Extract the (X, Y) coordinate from the center of the cell holding the provided text.  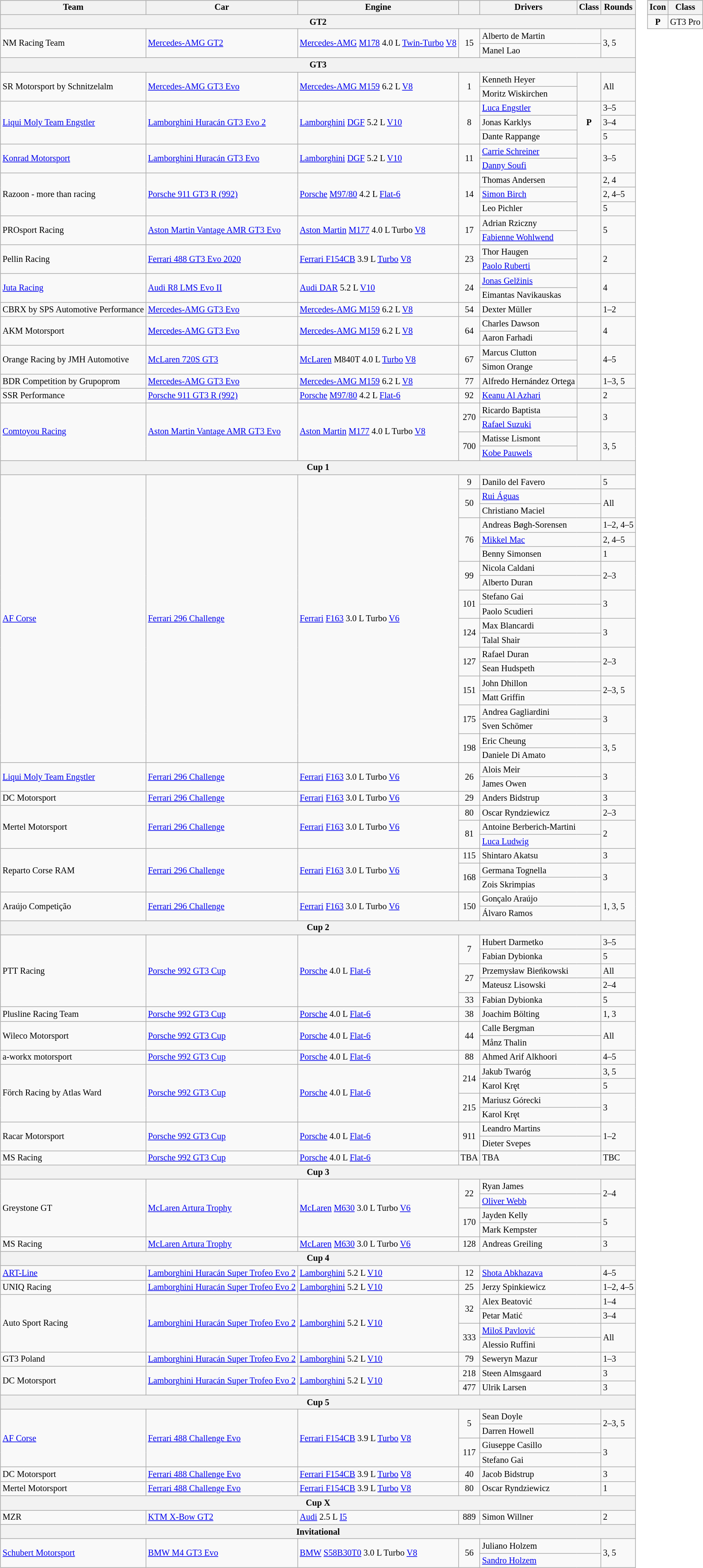
Mercedes-AMG M178 4.0 L Twin-Turbo V8 (378, 44)
Dieter Svepes (541, 1143)
81 (469, 834)
Daniele Di Amato (541, 755)
67 (469, 360)
Kenneth Heyer (529, 79)
88 (469, 1057)
Schubert Motorsport (73, 1553)
Ricardo Baptista (529, 410)
Eimantas Navikauskas (529, 295)
2, 4 (618, 180)
Keanu Al Azhari (529, 396)
NM Racing Team (73, 44)
124 (469, 633)
Paolo Ruberti (529, 266)
215 (469, 1107)
Álvaro Ramos (541, 913)
477 (469, 1388)
Audi R8 LMS Evo II (222, 288)
79 (469, 1359)
Pellin Racing (73, 259)
Wileco Motorsport (73, 1036)
17 (469, 230)
Audi 2.5 L I5 (378, 1518)
Eric Cheung (541, 741)
198 (469, 748)
Mikkel Mac (541, 540)
MZR (73, 1518)
25 (469, 1287)
Comtoyou Racing (73, 432)
26 (469, 777)
Matisse Lismont (529, 439)
Marcus Clutton (529, 352)
PROsport Racing (73, 230)
Simon Orange (529, 367)
Gonçalo Araújo (541, 899)
Joachim Bölting (541, 1014)
33 (469, 1000)
1–3 (618, 1359)
Mark Kempster (541, 1230)
Sandro Holzem (541, 1561)
101 (469, 604)
Petar Matić (541, 1316)
911 (469, 1136)
92 (469, 396)
Alex Beatović (541, 1302)
22 (469, 1194)
56 (469, 1553)
Luca Ludwig (541, 842)
Plusline Racing Team (73, 1014)
John Dhillon (541, 683)
Oliver Webb (541, 1201)
700 (469, 446)
Simon Birch (529, 194)
12 (469, 1273)
BDR Competition by Grupoprom (73, 382)
Alberto de Martin (541, 36)
AKM Motorsport (73, 331)
Ulrik Larsen (541, 1388)
Månz Thalin (541, 1043)
Alberto Duran (541, 583)
Przemysław Bieńkowski (541, 971)
Danny Soufi (529, 166)
Ahmed Arif Alkhoori (541, 1057)
24 (469, 288)
Cup X (318, 1503)
Dante Rappange (529, 137)
Auto Sport Racing (73, 1324)
Invitational (318, 1532)
Christiano Maciel (541, 511)
Drivers (529, 8)
Juliano Holzem (541, 1546)
Cup 5 (318, 1402)
Car (222, 8)
40 (469, 1474)
Miloš Pavlović (541, 1330)
270 (469, 417)
77 (469, 382)
Shota Abkhazava (541, 1273)
Fabienne Wohlwend (529, 238)
Mateusz Lisowski (541, 985)
Leandro Martins (541, 1129)
Paolo Scudieri (541, 611)
McLaren 720S GT3 (222, 360)
BMW S58B30T0 3.0 L Turbo V8 (378, 1553)
Kobe Pauwels (529, 453)
117 (469, 1453)
Jayden Kelly (541, 1216)
GT3 Pro (685, 22)
Shintaro Akatsu (541, 856)
Manel Lao (541, 51)
14 (469, 195)
128 (469, 1244)
Engine (378, 8)
Ryan James (541, 1186)
GT2 (318, 22)
1, 3 (618, 1014)
8 (469, 122)
TBC (618, 1158)
Greystone GT (73, 1208)
Danilo del Favero (541, 482)
Audi DAR 5.2 L V10 (378, 288)
Andreas Bøgh-Sorensen (541, 525)
150 (469, 906)
Darren Howell (541, 1431)
127 (469, 661)
76 (469, 539)
Adrian Rziczny (529, 223)
Cup 4 (318, 1259)
Jerzy Spinkiewicz (541, 1287)
Juta Racing (73, 288)
James Owen (541, 784)
SR Motorsport by Schnitzelalm (73, 86)
333 (469, 1337)
Alfredo Hernández Ortega (529, 382)
a-workx motorsport (73, 1057)
Förch Racing by Atlas Ward (73, 1093)
Nicola Caldani (541, 568)
UNIQ Racing (73, 1287)
Orange Racing by JMH Automotive (73, 360)
175 (469, 719)
Charles Dawson (529, 324)
GT3 (318, 65)
Aaron Farhadi (529, 338)
54 (469, 309)
Lamborghini Huracán GT3 Evo (222, 158)
Cup 2 (318, 928)
29 (469, 799)
PTT Racing (73, 971)
Mariusz Górecki (541, 1101)
Hubert Darmetko (541, 942)
Jonas Karklys (529, 123)
Jonas Gelžinis (529, 281)
Alessio Ruffini (541, 1345)
1, 3, 5 (618, 906)
Giuseppe Casillo (541, 1445)
Thor Haugen (529, 252)
23 (469, 259)
64 (469, 331)
Sean Doyle (541, 1417)
Ferrari 488 GT3 Evo 2020 (222, 259)
218 (469, 1374)
ART-Line (73, 1273)
Luca Engstler (529, 108)
Razoon - more than racing (73, 195)
Sven Schömer (541, 726)
GT3 Poland (73, 1359)
Benny Simonsen (541, 554)
Talal Shair (541, 640)
Thomas Andersen (529, 180)
Germana Tognella (541, 870)
168 (469, 878)
CBRX by SPS Automotive Performance (73, 309)
Carrie Schreiner (529, 151)
Simon Willner (541, 1518)
1–3, 5 (618, 382)
170 (469, 1223)
Sean Hudspeth (541, 669)
SSR Performance (73, 396)
9 (469, 482)
27 (469, 978)
Racar Motorsport (73, 1136)
99 (469, 575)
Moritz Wiskirchen (529, 94)
Icon (658, 8)
Cup 3 (318, 1172)
11 (469, 158)
BMW M4 GT3 Evo (222, 1553)
Alois Meir (541, 769)
Cup 1 (318, 468)
Anders Bidstrup (541, 799)
Rafael Duran (541, 655)
Rounds (618, 8)
Andreas Greiling (541, 1244)
Antoine Berberich-Martini (541, 827)
Andrea Gagliardini (541, 712)
KTM X-Bow GT2 (222, 1518)
38 (469, 1014)
15 (469, 44)
Mercedes-AMG GT2 (222, 44)
Zois Skrimpias (541, 885)
Dexter Müller (529, 309)
Rafael Suzuki (529, 425)
Konrad Motorsport (73, 158)
Matt Griffin (541, 698)
Leo Pichler (529, 209)
151 (469, 690)
1–4 (618, 1302)
Rui Águas (541, 496)
44 (469, 1036)
Jacob Bidstrup (541, 1474)
Team (73, 8)
Araújo Competição (73, 906)
7 (469, 949)
Jakub Twaróg (541, 1072)
Steen Almsgaard (541, 1374)
Reparto Corse RAM (73, 870)
32 (469, 1309)
Lamborghini Huracán GT3 Evo 2 (222, 122)
889 (469, 1518)
50 (469, 503)
115 (469, 856)
McLaren M840T 4.0 L Turbo V8 (378, 360)
214 (469, 1078)
Seweryn Mazur (541, 1359)
Max Blancardi (541, 626)
Calle Bergman (541, 1028)
